Find where the given text appears and provide that cell's center as [x, y] coordinate. 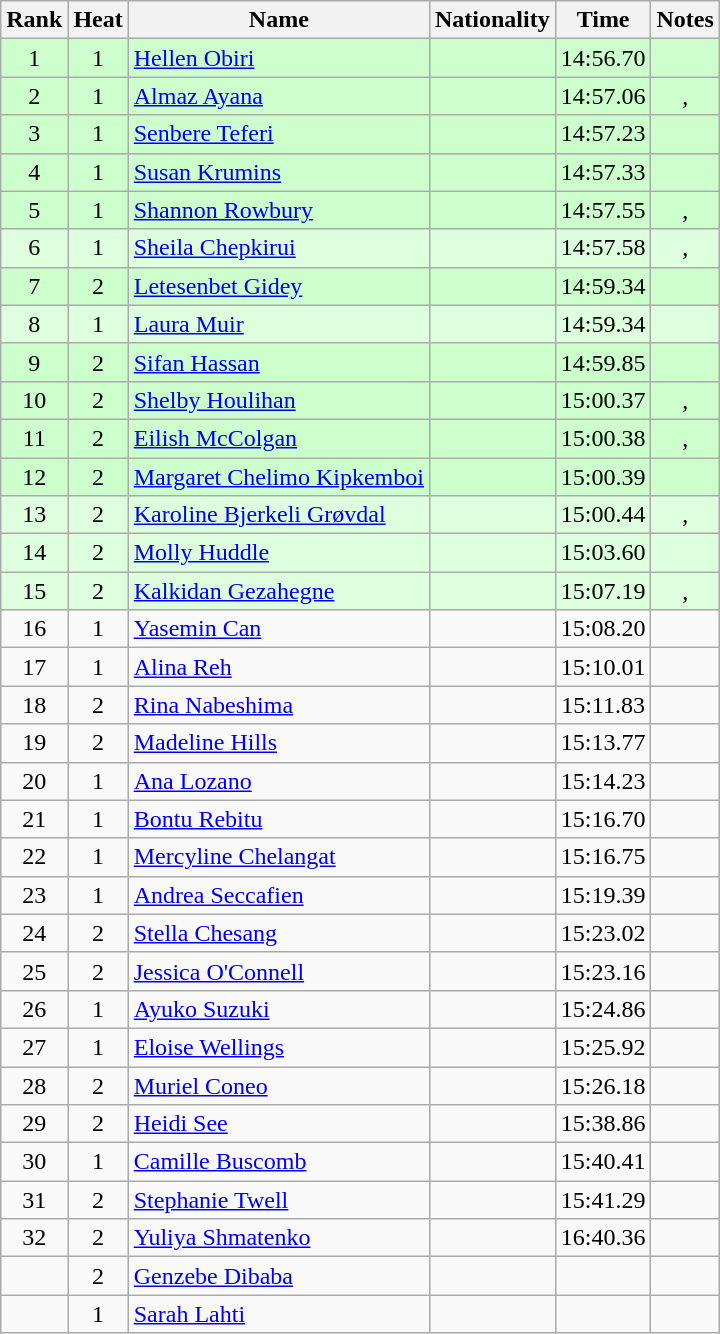
15:11.83 [603, 705]
16 [34, 629]
14:57.33 [603, 172]
22 [34, 857]
28 [34, 1085]
15:08.20 [603, 629]
Karoline Bjerkeli Grøvdal [278, 515]
Andrea Seccafien [278, 895]
Susan Krumins [278, 172]
15:10.01 [603, 667]
Muriel Coneo [278, 1085]
32 [34, 1238]
15:23.02 [603, 933]
14:56.70 [603, 58]
Eilish McColgan [278, 438]
10 [34, 400]
18 [34, 705]
Nationality [492, 20]
Eloise Wellings [278, 1047]
15:41.29 [603, 1200]
15:40.41 [603, 1162]
14:57.55 [603, 210]
Laura Muir [278, 324]
15:25.92 [603, 1047]
15:14.23 [603, 781]
13 [34, 515]
Molly Huddle [278, 553]
Shelby Houlihan [278, 400]
15:00.38 [603, 438]
14:57.23 [603, 134]
15:38.86 [603, 1124]
14:59.85 [603, 362]
Madeline Hills [278, 743]
Genzebe Dibaba [278, 1276]
16:40.36 [603, 1238]
21 [34, 819]
31 [34, 1200]
24 [34, 933]
15:03.60 [603, 553]
8 [34, 324]
Notes [685, 20]
Mercyline Chelangat [278, 857]
Sheila Chepkirui [278, 248]
Jessica O'Connell [278, 971]
14:57.06 [603, 96]
29 [34, 1124]
Stella Chesang [278, 933]
14:57.58 [603, 248]
5 [34, 210]
Bontu Rebitu [278, 819]
Alina Reh [278, 667]
4 [34, 172]
26 [34, 1009]
Kalkidan Gezahegne [278, 591]
30 [34, 1162]
23 [34, 895]
Stephanie Twell [278, 1200]
Yasemin Can [278, 629]
6 [34, 248]
Sarah Lahti [278, 1314]
25 [34, 971]
15:16.70 [603, 819]
19 [34, 743]
Ayuko Suzuki [278, 1009]
15:23.16 [603, 971]
15 [34, 591]
Rina Nabeshima [278, 705]
15:16.75 [603, 857]
15:26.18 [603, 1085]
Ana Lozano [278, 781]
15:24.86 [603, 1009]
Name [278, 20]
Time [603, 20]
17 [34, 667]
Senbere Teferi [278, 134]
12 [34, 477]
15:00.44 [603, 515]
Heat [98, 20]
20 [34, 781]
7 [34, 286]
Letesenbet Gidey [278, 286]
27 [34, 1047]
15:13.77 [603, 743]
15:00.39 [603, 477]
Heidi See [278, 1124]
Yuliya Shmatenko [278, 1238]
15:00.37 [603, 400]
11 [34, 438]
Rank [34, 20]
Margaret Chelimo Kipkemboi [278, 477]
Shannon Rowbury [278, 210]
15:19.39 [603, 895]
14 [34, 553]
3 [34, 134]
Hellen Obiri [278, 58]
Almaz Ayana [278, 96]
15:07.19 [603, 591]
Camille Buscomb [278, 1162]
Sifan Hassan [278, 362]
9 [34, 362]
